Output the [X, Y] coordinate of the center of the cell containing the given text.  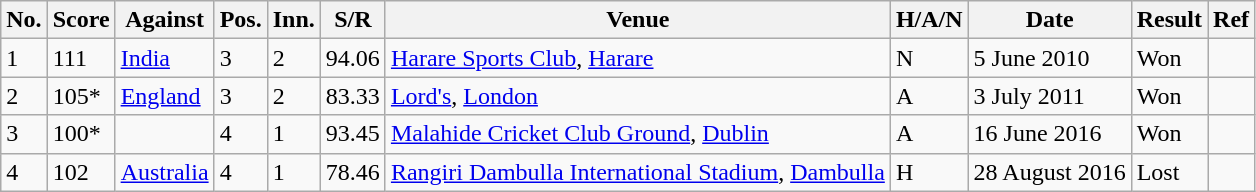
India [164, 58]
3 July 2011 [1050, 96]
Against [164, 20]
Lost [1169, 172]
Lord's, London [638, 96]
5 June 2010 [1050, 58]
H [929, 172]
S/R [352, 20]
Inn. [294, 20]
England [164, 96]
78.46 [352, 172]
Rangiri Dambulla International Stadium, Dambulla [638, 172]
No. [24, 20]
Result [1169, 20]
93.45 [352, 134]
Date [1050, 20]
105* [81, 96]
100* [81, 134]
102 [81, 172]
83.33 [352, 96]
N [929, 58]
Malahide Cricket Club Ground, Dublin [638, 134]
28 August 2016 [1050, 172]
Ref [1232, 20]
Pos. [240, 20]
Score [81, 20]
111 [81, 58]
Venue [638, 20]
16 June 2016 [1050, 134]
Harare Sports Club, Harare [638, 58]
H/A/N [929, 20]
Australia [164, 172]
94.06 [352, 58]
